Output the (x, y) coordinate of the center of the cell containing the given text.  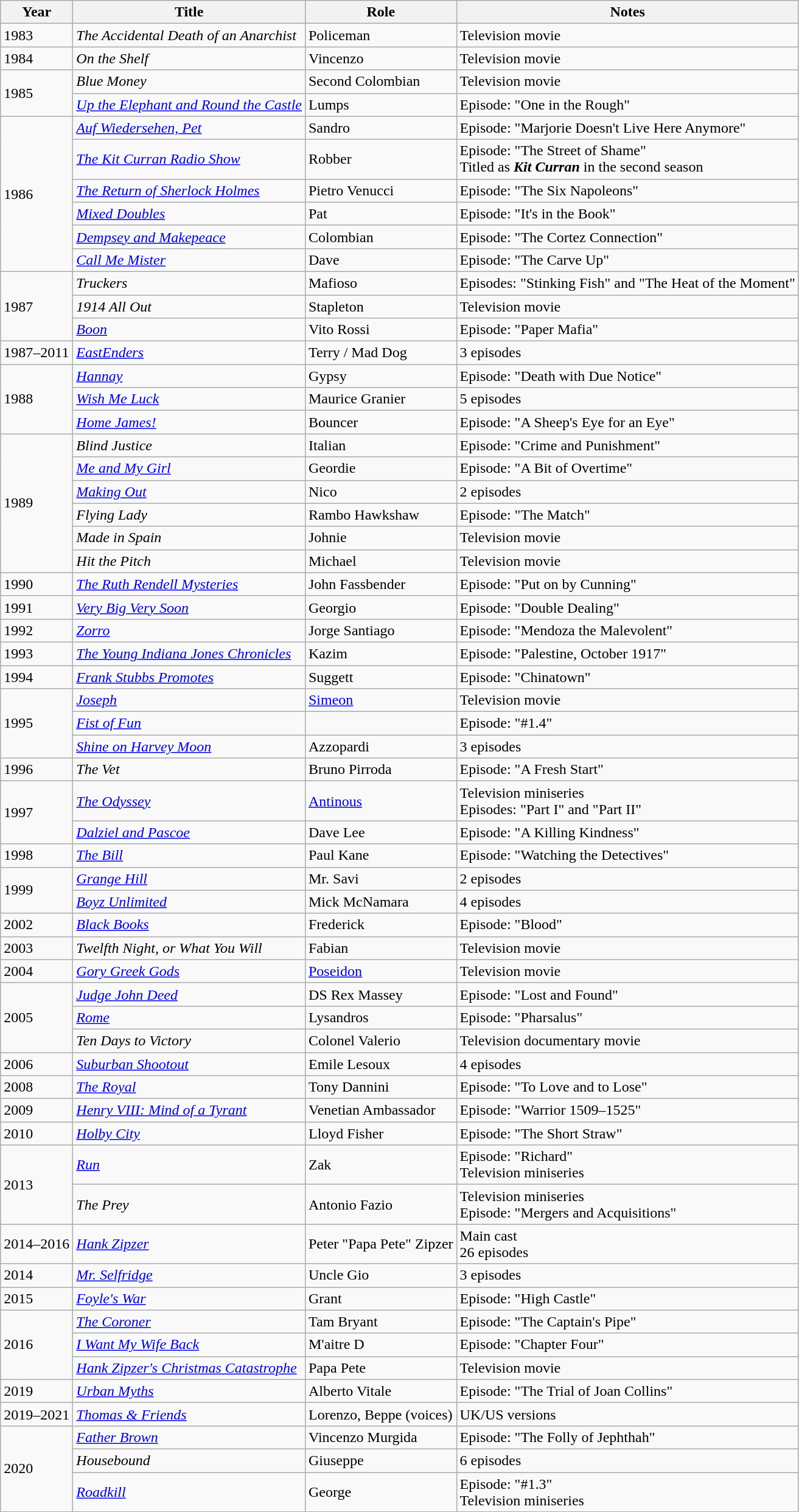
Auf Wiedersehen, Pet (189, 128)
Fist of Fun (189, 723)
Pietro Venucci (381, 190)
Home James! (189, 422)
Johnie (381, 538)
Black Books (189, 925)
Paul Kane (381, 855)
Vito Rossi (381, 330)
Colonel Valerio (381, 1040)
Suburban Shootout (189, 1064)
Me and My Girl (189, 469)
Episodes: "Stinking Fish" and "The Heat of the Moment" (627, 283)
The Royal (189, 1087)
The Coroner (189, 1322)
Episode: "Blood" (627, 925)
Alberto Vitale (381, 1391)
Wish Me Luck (189, 399)
Truckers (189, 283)
Lumps (381, 105)
Boon (189, 330)
1993 (37, 653)
Episode: "The Match" (627, 515)
The Accidental Death of an Anarchist (189, 35)
2014–2016 (37, 1244)
On the Shelf (189, 58)
1997 (37, 813)
Episode: "Richard"Television miniseries (627, 1165)
Lorenzo, Beppe (voices) (381, 1414)
Episode: "Double Dealing" (627, 607)
Made in Spain (189, 538)
Dave (381, 260)
6 episodes (627, 1460)
2016 (37, 1345)
Tam Bryant (381, 1322)
Rambo Hawkshaw (381, 515)
1991 (37, 607)
Episode: "The Six Napoleons" (627, 190)
Second Colombian (381, 82)
Geordie (381, 469)
Hank Zipzer (189, 1244)
2009 (37, 1110)
Flying Lady (189, 515)
Father Brown (189, 1437)
Frank Stubbs Promotes (189, 677)
I Want My Wife Back (189, 1345)
The Odyssey (189, 801)
Robber (381, 159)
Thomas & Friends (189, 1414)
DS Rex Massey (381, 994)
Suggett (381, 677)
1996 (37, 770)
Shine on Harvey Moon (189, 747)
Episode: "Palestine, October 1917" (627, 653)
Call Me Mister (189, 260)
Fabian (381, 948)
Episode: "Pharsalus" (627, 1017)
Episode: "One in the Rough" (627, 105)
5 episodes (627, 399)
George (381, 1492)
Episode: "Put on by Cunning" (627, 584)
Ten Days to Victory (189, 1040)
Bouncer (381, 422)
Episode: "A Sheep's Eye for an Eye" (627, 422)
Kazim (381, 653)
Episode: "Crime and Punishment" (627, 445)
2019 (37, 1391)
1987 (37, 306)
Hank Zipzer's Christmas Catastrophe (189, 1368)
Episode: "The Folly of Jephthah" (627, 1437)
1990 (37, 584)
Zorro (189, 630)
2003 (37, 948)
Tony Dannini (381, 1087)
Episode: "The Carve Up" (627, 260)
Title (189, 12)
Venetian Ambassador (381, 1110)
Lloyd Fisher (381, 1134)
Twelfth Night, or What You Will (189, 948)
Foyle's War (189, 1298)
1998 (37, 855)
1983 (37, 35)
Making Out (189, 492)
2013 (37, 1185)
Dalziel and Pascoe (189, 832)
Georgio (381, 607)
2020 (37, 1469)
EastEnders (189, 353)
Episode: "Chinatown" (627, 677)
Colombian (381, 237)
Up the Elephant and Round the Castle (189, 105)
1992 (37, 630)
1999 (37, 890)
2014 (37, 1275)
Episode: "A Bit of Overtime" (627, 469)
2010 (37, 1134)
Judge John Deed (189, 994)
Papa Pete (381, 1368)
Episode: "A Fresh Start" (627, 770)
Giuseppe (381, 1460)
Grange Hill (189, 879)
1987–2011 (37, 353)
Antonio Fazio (381, 1205)
Vincenzo (381, 58)
Episode: "Watching the Detectives" (627, 855)
Run (189, 1165)
Stapleton (381, 306)
Notes (627, 12)
Housebound (189, 1460)
Episode: "Marjorie Doesn't Live Here Anymore" (627, 128)
Television documentary movie (627, 1040)
Nico (381, 492)
Terry / Mad Dog (381, 353)
Antinous (381, 801)
Bruno Pirroda (381, 770)
Jorge Santiago (381, 630)
Role (381, 12)
Blue Money (189, 82)
Zak (381, 1165)
Mixed Doubles (189, 214)
Blind Justice (189, 445)
Hit the Pitch (189, 561)
Mafioso (381, 283)
Television miniseriesEpisode: "Mergers and Acquisitions" (627, 1205)
The Kit Curran Radio Show (189, 159)
Episode: "Paper Mafia" (627, 330)
Episode: "It's in the Book" (627, 214)
2006 (37, 1064)
Very Big Very Soon (189, 607)
2019–2021 (37, 1414)
Episode: "Death with Due Notice" (627, 376)
1985 (37, 93)
M'aitre D (381, 1345)
Uncle Gio (381, 1275)
John Fassbender (381, 584)
Michael (381, 561)
Urban Myths (189, 1391)
Maurice Granier (381, 399)
Emile Lesoux (381, 1064)
Mick McNamara (381, 902)
Episode: "The Captain's Pipe" (627, 1322)
2005 (37, 1017)
The Return of Sherlock Holmes (189, 190)
2015 (37, 1298)
Henry VIII: Mind of a Tyrant (189, 1110)
Holby City (189, 1134)
1914 All Out (189, 306)
Policeman (381, 35)
1984 (37, 58)
Rome (189, 1017)
2008 (37, 1087)
Episode: "#1.3"Television miniseries (627, 1492)
Dave Lee (381, 832)
Episode: "The Trial of Joan Collins" (627, 1391)
Year (37, 12)
Azzopardi (381, 747)
Episode: "The Street of Shame"Titled as Kit Curran in the second season (627, 159)
Episode: "High Castle" (627, 1298)
1988 (37, 399)
1989 (37, 503)
Episode: "#1.4" (627, 723)
Vincenzo Murgida (381, 1437)
The Prey (189, 1205)
Episode: "To Love and to Lose" (627, 1087)
Roadkill (189, 1492)
Episode: "Mendoza the Malevolent" (627, 630)
Gory Greek Gods (189, 971)
Mr. Savi (381, 879)
Episode: "A Killing Kindness" (627, 832)
Sandro (381, 128)
Peter "Papa Pete" Zipzer (381, 1244)
The Young Indiana Jones Chronicles (189, 653)
Episode: "Chapter Four" (627, 1345)
Lysandros (381, 1017)
Italian (381, 445)
2004 (37, 971)
Episode: "Lost and Found" (627, 994)
Mr. Selfridge (189, 1275)
1995 (37, 723)
Hannay (189, 376)
The Bill (189, 855)
Dempsey and Makepeace (189, 237)
The Ruth Rendell Mysteries (189, 584)
Pat (381, 214)
Gypsy (381, 376)
Episode: "The Short Straw" (627, 1134)
1994 (37, 677)
1986 (37, 193)
Poseidon (381, 971)
Joseph (189, 700)
Simeon (381, 700)
2002 (37, 925)
Boyz Unlimited (189, 902)
Episode: "The Cortez Connection" (627, 237)
Television miniseriesEpisodes: "Part I" and "Part II" (627, 801)
The Vet (189, 770)
Frederick (381, 925)
UK/US versions (627, 1414)
Episode: "Warrior 1509–1525" (627, 1110)
Grant (381, 1298)
Main cast26 episodes (627, 1244)
